For the text-containing cell, return its midpoint in (x, y) coordinate format. 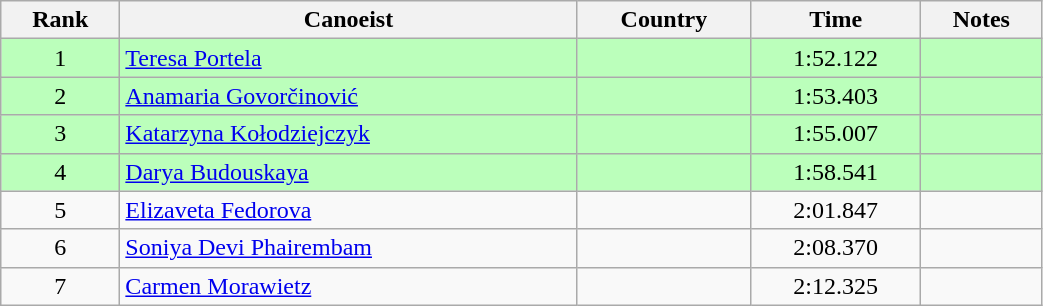
1 (60, 58)
1:52.122 (836, 58)
1:58.541 (836, 172)
Notes (982, 20)
Carmen Morawietz (348, 286)
Elizaveta Fedorova (348, 210)
Canoeist (348, 20)
4 (60, 172)
Time (836, 20)
Rank (60, 20)
Teresa Portela (348, 58)
Anamaria Govorčinović (348, 96)
2:12.325 (836, 286)
6 (60, 248)
Soniya Devi Phairembam (348, 248)
3 (60, 134)
Katarzyna Kołodziejczyk (348, 134)
2 (60, 96)
5 (60, 210)
2:08.370 (836, 248)
1:53.403 (836, 96)
Darya Budouskaya (348, 172)
Country (664, 20)
1:55.007 (836, 134)
2:01.847 (836, 210)
7 (60, 286)
